Pinpoint the cell where the given text exists, returning its (X, Y) midpoint coordinate. 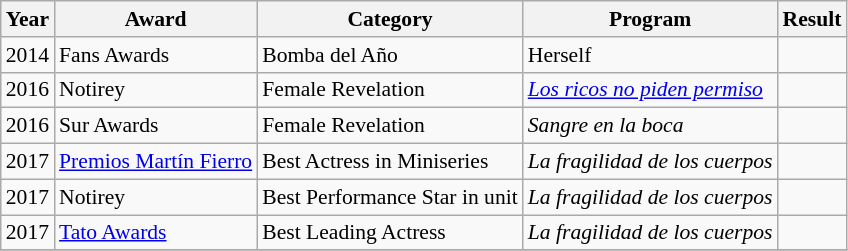
Tato Awards (156, 233)
Bomba del Año (390, 55)
Program (650, 19)
Premios Martín Fierro (156, 162)
Los ricos no piden permiso (650, 90)
Best Performance Star in unit (390, 197)
Fans Awards (156, 55)
Sangre en la boca (650, 126)
2014 (28, 55)
Sur Awards (156, 126)
Year (28, 19)
Category (390, 19)
Best Actress in Miniseries (390, 162)
Best Leading Actress (390, 233)
Herself (650, 55)
Award (156, 19)
Result (812, 19)
